Locate the cell with the specified text and output its [x, y] center coordinate. 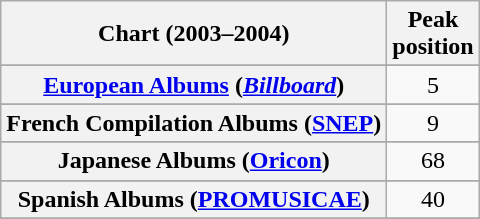
Spanish Albums (PROMUSICAE) [194, 199]
European Albums (Billboard) [194, 85]
5 [433, 85]
40 [433, 199]
Japanese Albums (Oricon) [194, 161]
French Compilation Albums (SNEP) [194, 123]
Chart (2003–2004) [194, 34]
Peakposition [433, 34]
68 [433, 161]
9 [433, 123]
